Identify which cell holds the provided text, then report its [X, Y] central coordinate. 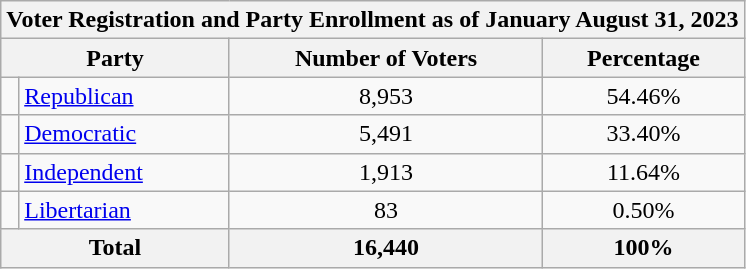
33.40% [644, 134]
Total [115, 248]
1,913 [386, 172]
Democratic [124, 134]
Party [115, 58]
5,491 [386, 134]
Libertarian [124, 210]
Number of Voters [386, 58]
Percentage [644, 58]
54.46% [644, 96]
16,440 [386, 248]
83 [386, 210]
0.50% [644, 210]
Republican [124, 96]
Voter Registration and Party Enrollment as of January August 31, 2023 [372, 20]
Independent [124, 172]
8,953 [386, 96]
100% [644, 248]
11.64% [644, 172]
